From the cell containing the given text, extract its center point as (X, Y) coordinate. 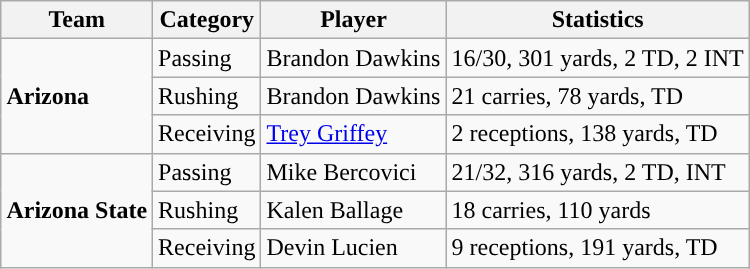
Player (354, 20)
Kalen Ballage (354, 210)
Statistics (598, 20)
18 carries, 110 yards (598, 210)
Devin Lucien (354, 248)
21/32, 316 yards, 2 TD, INT (598, 172)
Mike Bercovici (354, 172)
Trey Griffey (354, 134)
21 carries, 78 yards, TD (598, 96)
Arizona State (77, 210)
Arizona (77, 96)
16/30, 301 yards, 2 TD, 2 INT (598, 58)
Team (77, 20)
9 receptions, 191 yards, TD (598, 248)
Category (207, 20)
2 receptions, 138 yards, TD (598, 134)
